Return (x, y) of the center of cell containing provided text 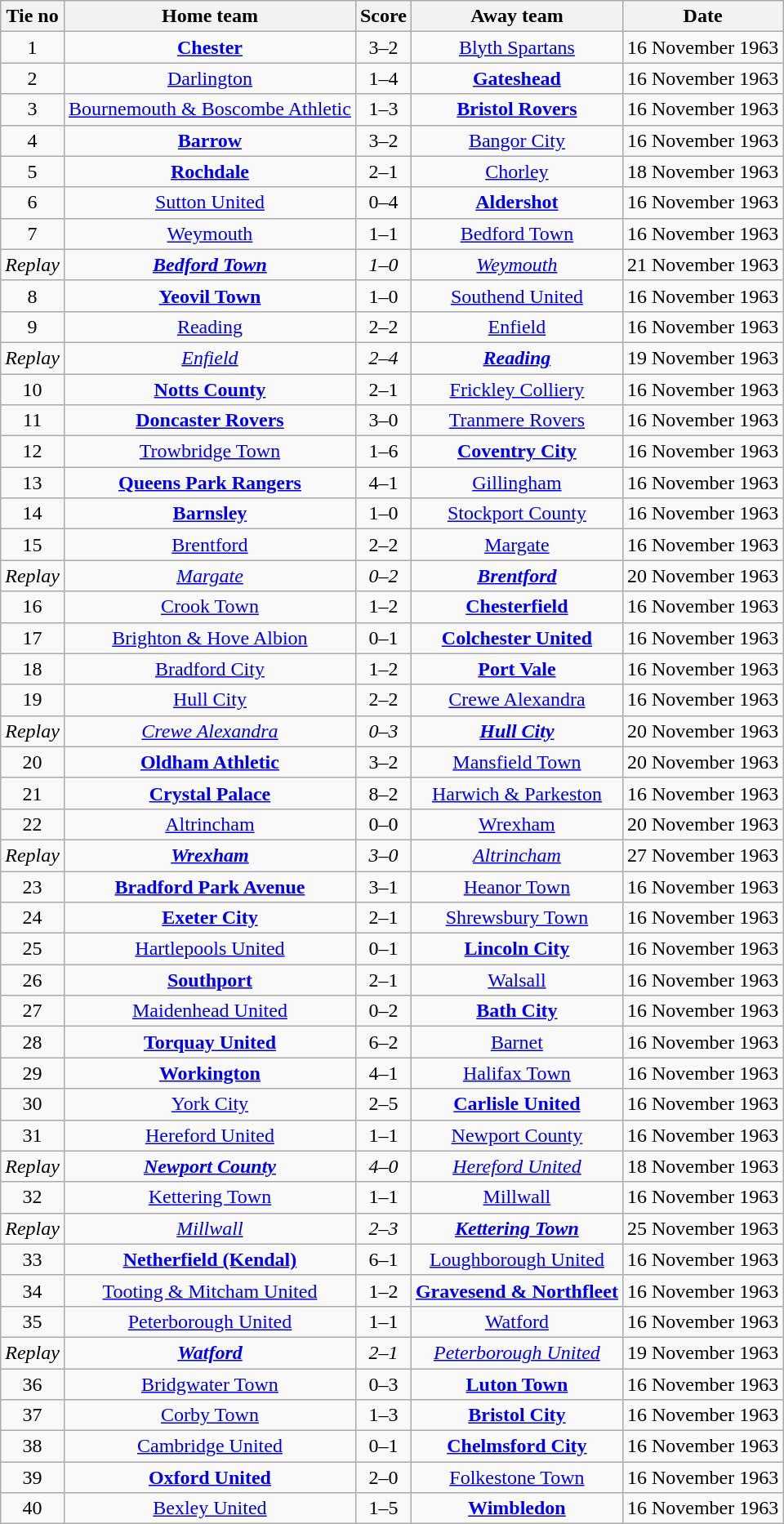
Barrow (209, 140)
2–3 (383, 1228)
2 (33, 78)
Maidenhead United (209, 1011)
25 (33, 949)
Folkestone Town (516, 1477)
Corby Town (209, 1415)
Shrewsbury Town (516, 918)
9 (33, 327)
15 (33, 545)
Barnet (516, 1042)
Luton Town (516, 1384)
1 (33, 47)
1–4 (383, 78)
Away team (516, 16)
Notts County (209, 390)
Chorley (516, 172)
Home team (209, 16)
Gateshead (516, 78)
Tranmere Rovers (516, 421)
19 (33, 700)
Chelmsford City (516, 1446)
18 (33, 669)
Gravesend & Northfleet (516, 1290)
Walsall (516, 980)
Bristol City (516, 1415)
4 (33, 140)
24 (33, 918)
Bridgwater Town (209, 1384)
Mansfield Town (516, 762)
1–6 (383, 452)
32 (33, 1197)
27 November 1963 (702, 855)
Southend United (516, 296)
Wimbledon (516, 1508)
Bangor City (516, 140)
Bradford City (209, 669)
2–0 (383, 1477)
Chester (209, 47)
23 (33, 886)
Frickley Colliery (516, 390)
25 November 1963 (702, 1228)
Gillingham (516, 483)
Halifax Town (516, 1073)
37 (33, 1415)
Sutton United (209, 203)
Bournemouth & Boscombe Athletic (209, 109)
Oxford United (209, 1477)
Aldershot (516, 203)
39 (33, 1477)
Crook Town (209, 607)
Bradford Park Avenue (209, 886)
21 (33, 793)
1–5 (383, 1508)
Lincoln City (516, 949)
5 (33, 172)
Date (702, 16)
York City (209, 1104)
34 (33, 1290)
Trowbridge Town (209, 452)
14 (33, 514)
7 (33, 234)
33 (33, 1259)
Harwich & Parkeston (516, 793)
3–1 (383, 886)
Barnsley (209, 514)
Workington (209, 1073)
35 (33, 1321)
22 (33, 824)
21 November 1963 (702, 265)
6–2 (383, 1042)
4–0 (383, 1166)
Darlington (209, 78)
Stockport County (516, 514)
Bexley United (209, 1508)
0–4 (383, 203)
13 (33, 483)
Doncaster Rovers (209, 421)
Blyth Spartans (516, 47)
Netherfield (Kendal) (209, 1259)
10 (33, 390)
Bath City (516, 1011)
Queens Park Rangers (209, 483)
Crystal Palace (209, 793)
20 (33, 762)
27 (33, 1011)
Carlisle United (516, 1104)
38 (33, 1446)
36 (33, 1384)
Bristol Rovers (516, 109)
29 (33, 1073)
26 (33, 980)
Rochdale (209, 172)
40 (33, 1508)
2–5 (383, 1104)
Port Vale (516, 669)
Brighton & Hove Albion (209, 638)
31 (33, 1135)
Colchester United (516, 638)
3 (33, 109)
28 (33, 1042)
Loughborough United (516, 1259)
17 (33, 638)
8 (33, 296)
Cambridge United (209, 1446)
8–2 (383, 793)
6 (33, 203)
6–1 (383, 1259)
Tooting & Mitcham United (209, 1290)
11 (33, 421)
Oldham Athletic (209, 762)
16 (33, 607)
Hartlepools United (209, 949)
Chesterfield (516, 607)
Tie no (33, 16)
Exeter City (209, 918)
Heanor Town (516, 886)
Torquay United (209, 1042)
Southport (209, 980)
30 (33, 1104)
0–0 (383, 824)
Coventry City (516, 452)
2–4 (383, 358)
Score (383, 16)
12 (33, 452)
Yeovil Town (209, 296)
